Search for the cell housing the specified text and yield its [x, y] center coordinate. 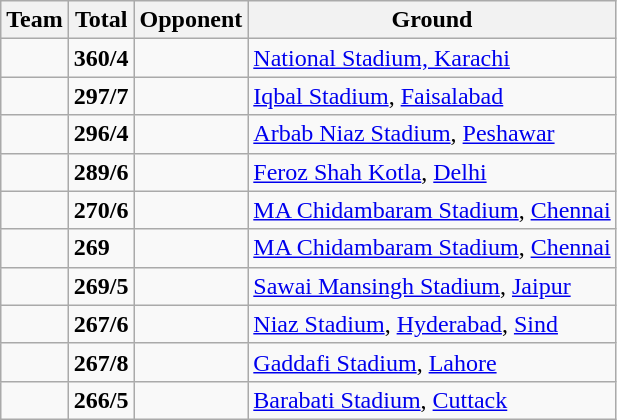
Iqbal Stadium, Faisalabad [432, 96]
269/5 [101, 286]
Feroz Shah Kotla, Delhi [432, 172]
Gaddafi Stadium, Lahore [432, 362]
National Stadium, Karachi [432, 58]
Sawai Mansingh Stadium, Jaipur [432, 286]
Total [101, 20]
266/5 [101, 400]
Arbab Niaz Stadium, Peshawar [432, 134]
289/6 [101, 172]
Ground [432, 20]
Team [35, 20]
297/7 [101, 96]
267/6 [101, 324]
270/6 [101, 210]
Opponent [191, 20]
Niaz Stadium, Hyderabad, Sind [432, 324]
360/4 [101, 58]
267/8 [101, 362]
296/4 [101, 134]
269 [101, 248]
Barabati Stadium, Cuttack [432, 400]
